Detect which cell encompasses the target text, then output its [X, Y] center coordinate. 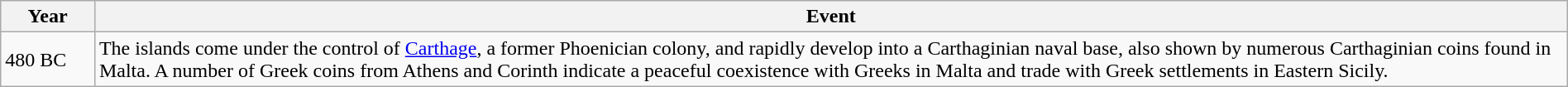
480 BC [48, 60]
Year [48, 17]
Event [830, 17]
